Output the (x, y) coordinate of the center of the cell containing the given text.  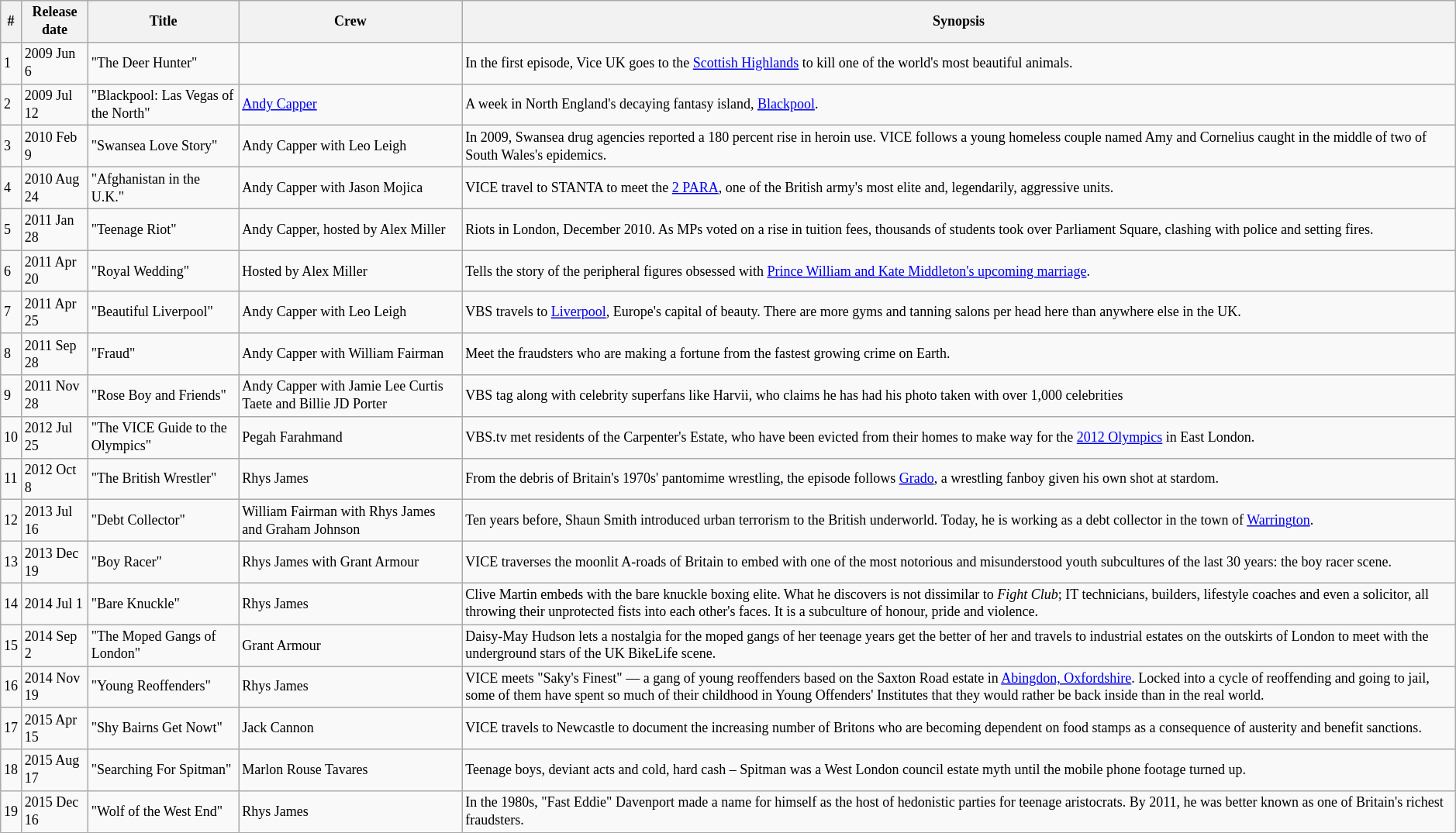
Jack Cannon (350, 728)
"Debt Collector" (163, 521)
VBS tag along with celebrity superfans like Harvii, who claims he has had his photo taken with over 1,000 celebrities (958, 396)
2011 Nov 28 (54, 396)
In the first episode, Vice UK goes to the Scottish Highlands to kill one of the world's most beautiful animals. (958, 63)
"Blackpool: Las Vegas of the North" (163, 105)
A week in North England's decaying fantasy island, Blackpool. (958, 105)
# (11, 22)
2011 Apr 20 (54, 271)
19 (11, 812)
"Wolf of the West End" (163, 812)
2015 Dec 16 (54, 812)
Releasedate (54, 22)
17 (11, 728)
Crew (350, 22)
7 (11, 312)
Synopsis (958, 22)
Andy Capper with William Fairman (350, 354)
Hosted by Alex Miller (350, 271)
Teenage boys, deviant acts and cold, hard cash – Spitman was a West London council estate myth until the mobile phone footage turned up. (958, 770)
2014 Nov 19 (54, 687)
14 (11, 604)
Andy Capper with Jason Mojica (350, 188)
"The British Wrestler" (163, 479)
"Young Reoffenders" (163, 687)
13 (11, 562)
"Bare Knuckle" (163, 604)
1 (11, 63)
"Shy Bairns Get Nowt" (163, 728)
16 (11, 687)
2015 Apr 15 (54, 728)
5 (11, 229)
William Fairman with Rhys James and Graham Johnson (350, 521)
"Teenage Riot" (163, 229)
VBS.tv met residents of the Carpenter's Estate, who have been evicted from their homes to make way for the 2012 Olympics in East London. (958, 437)
"Boy Racer" (163, 562)
"Fraud" (163, 354)
"The VICE Guide to the Olympics" (163, 437)
"The Deer Hunter" (163, 63)
2012 Oct 8 (54, 479)
2013 Dec 19 (54, 562)
"Swansea Love Story" (163, 146)
2014 Sep 2 (54, 645)
Tells the story of the peripheral figures obsessed with Prince William and Kate Middleton's upcoming marriage. (958, 271)
Grant Armour (350, 645)
Marlon Rouse Tavares (350, 770)
"Searching For Spitman" (163, 770)
8 (11, 354)
"Royal Wedding" (163, 271)
2010 Feb 9 (54, 146)
4 (11, 188)
"Beautiful Liverpool" (163, 312)
Meet the fraudsters who are making a fortune from the fastest growing crime on Earth. (958, 354)
"The Moped Gangs of London" (163, 645)
9 (11, 396)
Andy Capper with Jamie Lee Curtis Taete and Billie JD Porter (350, 396)
Title (163, 22)
11 (11, 479)
2013 Jul 16 (54, 521)
2 (11, 105)
VBS travels to Liverpool, Europe's capital of beauty. There are more gyms and tanning salons per head here than anywhere else in the UK. (958, 312)
Rhys James with Grant Armour (350, 562)
"Rose Boy and Friends" (163, 396)
"Afghanistan in the U.K." (163, 188)
2009 Jun 6 (54, 63)
2011 Apr 25 (54, 312)
Andy Capper, hosted by Alex Miller (350, 229)
From the debris of Britain's 1970s' pantomime wrestling, the episode follows Grado, a wrestling fanboy given his own shot at stardom. (958, 479)
2009 Jul 12 (54, 105)
2011 Sep 28 (54, 354)
10 (11, 437)
2015 Aug 17 (54, 770)
Andy Capper (350, 105)
18 (11, 770)
6 (11, 271)
3 (11, 146)
2012 Jul 25 (54, 437)
2010 Aug 24 (54, 188)
VICE travel to STANTA to meet the 2 PARA, one of the British army's most elite and, legendarily, aggressive units. (958, 188)
15 (11, 645)
Pegah Farahmand (350, 437)
2011 Jan 28 (54, 229)
2014 Jul 1 (54, 604)
12 (11, 521)
